For the text-containing cell, return its midpoint in [X, Y] coordinate format. 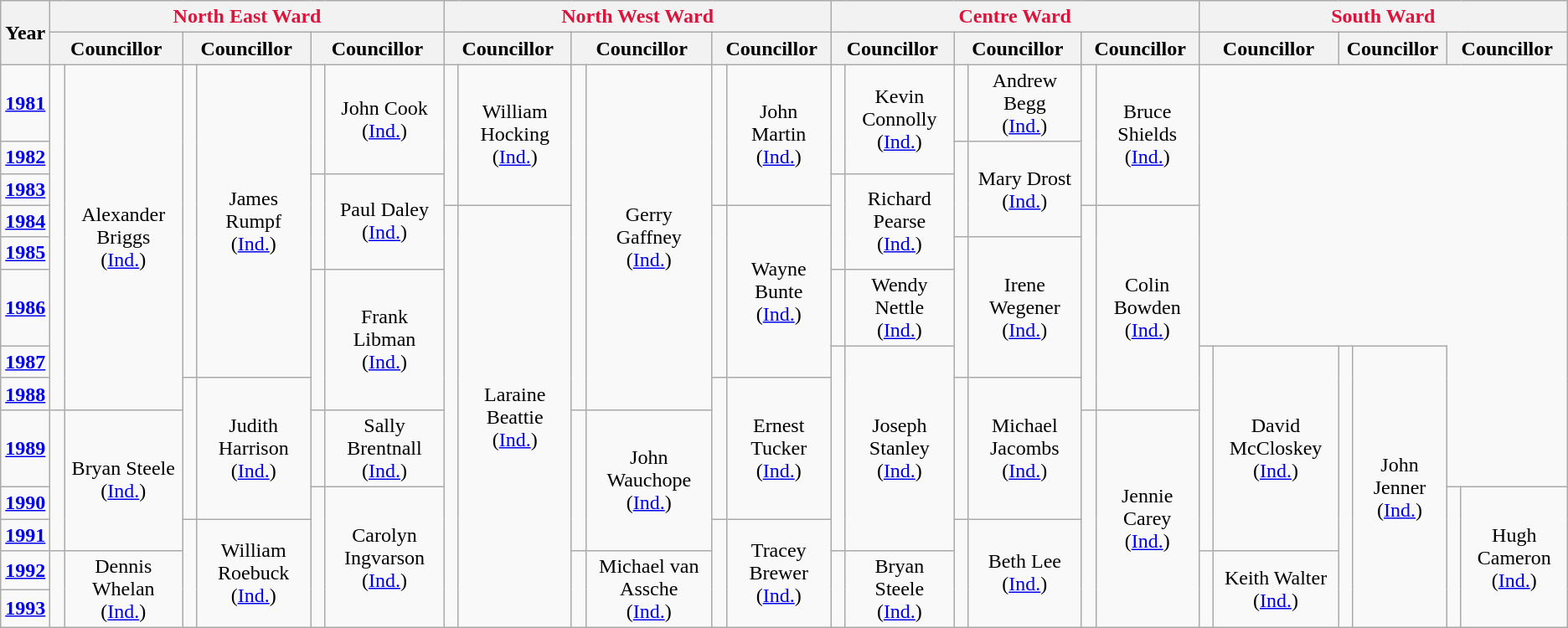
John Cook (Ind.) [384, 119]
Tracey Brewer (Ind.) [779, 574]
Irene Wegener (Ind.) [1025, 307]
Joseph Stanley (Ind.) [900, 448]
1988 [25, 394]
Beth Lee (Ind.) [1025, 574]
Alexander Briggs (Ind.) [124, 237]
1981 [25, 103]
Hugh Cameron (Ind.) [1514, 557]
1991 [25, 535]
Andrew Begg (Ind.) [1025, 103]
Centre Ward [1015, 17]
Year [25, 33]
North West Ward [637, 17]
Richard Pearse (Ind.) [900, 221]
William Hocking (Ind.) [514, 135]
Laraine Beattie (Ind.) [514, 417]
1986 [25, 307]
1985 [25, 253]
North East Ward [247, 17]
South Ward [1383, 17]
Wendy Nettle (Ind.) [900, 307]
Kevin Connolly (Ind.) [900, 119]
Ernest Tucker (Ind.) [779, 448]
1982 [25, 157]
1990 [25, 502]
Frank Libman (Ind.) [384, 339]
Gerry Gaffney (Ind.) [648, 237]
1984 [25, 221]
1983 [25, 189]
1993 [25, 609]
Sally Brentnall (Ind.) [384, 448]
Keith Walter (Ind.) [1275, 589]
William Roebuck (Ind.) [254, 574]
Dennis Whelan (Ind.) [124, 589]
Carolyn Ingvarson (Ind.) [384, 557]
John Jenner (Ind.) [1400, 486]
Paul Daley (Ind.) [384, 221]
James Rumpf (Ind.) [254, 221]
John Martin (Ind.) [779, 135]
1987 [25, 362]
Michael Jacombs (Ind.) [1025, 448]
Wayne Bunte (Ind.) [779, 291]
David McCloskey (Ind.) [1275, 448]
1992 [25, 570]
Colin Bowden (Ind.) [1148, 307]
1989 [25, 448]
Michael van Assche (Ind.) [648, 589]
Judith Harrison (Ind.) [254, 448]
Mary Drost (Ind.) [1025, 189]
Bruce Shields (Ind.) [1148, 135]
Jennie Carey (Ind.) [1148, 518]
John Wauchope (Ind.) [648, 480]
